Pinpoint the cell where the given text exists, returning its (x, y) midpoint coordinate. 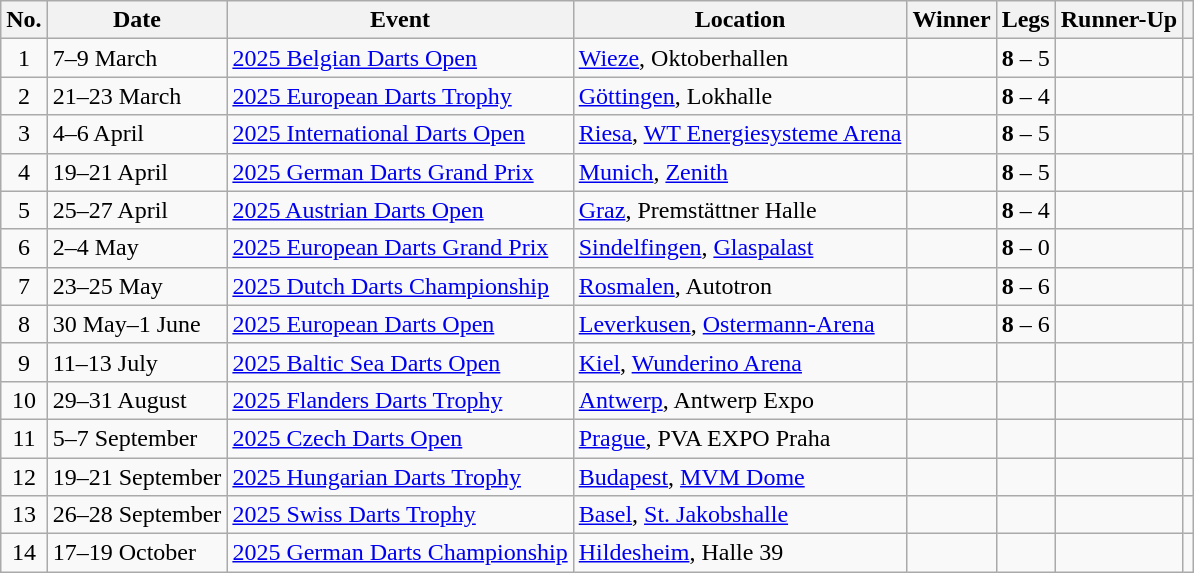
23–25 May (137, 286)
21–23 March (137, 96)
Winner (952, 20)
Legs (1026, 20)
5 (24, 210)
Leverkusen, Ostermann-Arena (740, 324)
No. (24, 20)
25–27 April (137, 210)
2025 European Darts Trophy (400, 96)
11–13 July (137, 362)
2025 German Darts Grand Prix (400, 172)
19–21 April (137, 172)
4–6 April (137, 134)
3 (24, 134)
7 (24, 286)
8 (24, 324)
2025 European Darts Grand Prix (400, 248)
Rosmalen, Autotron (740, 286)
17–19 October (137, 553)
1 (24, 58)
2025 Flanders Darts Trophy (400, 400)
2025 Hungarian Darts Trophy (400, 477)
Munich, Zenith (740, 172)
Riesa, WT Energiesysteme Arena (740, 134)
9 (24, 362)
Basel, St. Jakobshalle (740, 515)
2025 European Darts Open (400, 324)
Event (400, 20)
13 (24, 515)
Location (740, 20)
2025 International Darts Open (400, 134)
19–21 September (137, 477)
14 (24, 553)
2025 German Darts Championship (400, 553)
11 (24, 438)
Hildesheim, Halle 39 (740, 553)
Wieze, Oktoberhallen (740, 58)
4 (24, 172)
Kiel, Wunderino Arena (740, 362)
26–28 September (137, 515)
6 (24, 248)
7–9 March (137, 58)
8 – 0 (1026, 248)
2 (24, 96)
2–4 May (137, 248)
2025 Austrian Darts Open (400, 210)
2025 Baltic Sea Darts Open (400, 362)
2025 Dutch Darts Championship (400, 286)
2025 Belgian Darts Open (400, 58)
Date (137, 20)
2025 Swiss Darts Trophy (400, 515)
12 (24, 477)
5–7 September (137, 438)
10 (24, 400)
30 May–1 June (137, 324)
Budapest, MVM Dome (740, 477)
Prague, PVA EXPO Praha (740, 438)
Antwerp, Antwerp Expo (740, 400)
Graz, Premstättner Halle (740, 210)
Göttingen, Lokhalle (740, 96)
29–31 August (137, 400)
Sindelfingen, Glaspalast (740, 248)
2025 Czech Darts Open (400, 438)
Runner-Up (1119, 20)
